Identify which cell holds the provided text, then report its (X, Y) central coordinate. 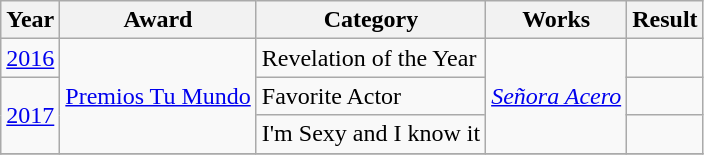
I'm Sexy and I know it (370, 134)
Category (370, 20)
Favorite Actor (370, 96)
Works (556, 20)
Premios Tu Mundo (158, 96)
Result (665, 20)
2017 (30, 115)
Award (158, 20)
Year (30, 20)
Revelation of the Year (370, 58)
Señora Acero (556, 96)
2016 (30, 58)
